Pinpoint the cell where the given text exists, returning its (x, y) midpoint coordinate. 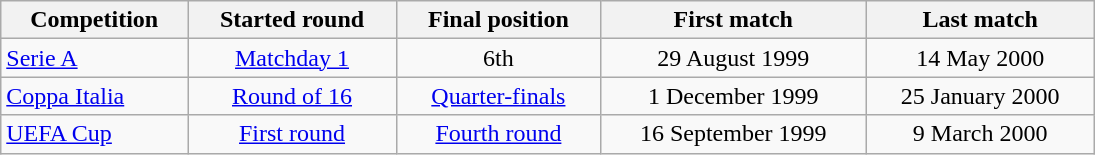
Fourth round (498, 134)
Quarter-finals (498, 96)
1 December 1999 (733, 96)
29 August 1999 (733, 58)
Competition (94, 20)
25 January 2000 (980, 96)
Coppa Italia (94, 96)
UEFA Cup (94, 134)
Last match (980, 20)
Round of 16 (292, 96)
16 September 1999 (733, 134)
6th (498, 58)
Started round (292, 20)
Final position (498, 20)
Matchday 1 (292, 58)
9 March 2000 (980, 134)
First match (733, 20)
First round (292, 134)
14 May 2000 (980, 58)
Serie A (94, 58)
